Identify which cell holds the provided text, then report its [X, Y] central coordinate. 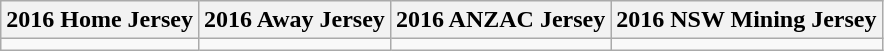
2016 Away Jersey [294, 20]
2016 NSW Mining Jersey [746, 20]
2016 ANZAC Jersey [500, 20]
2016 Home Jersey [100, 20]
